Return (X, Y) of the center of cell containing provided text 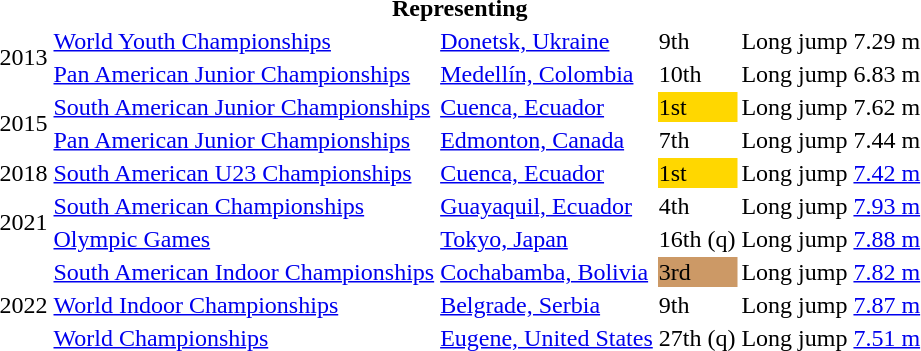
7th (697, 140)
Belgrade, Serbia (547, 305)
Edmonton, Canada (547, 140)
South American U23 Championships (244, 173)
Cochabamba, Bolivia (547, 272)
Olympic Games (244, 239)
Medellín, Colombia (547, 74)
South American Indoor Championships (244, 272)
3rd (697, 272)
Donetsk, Ukraine (547, 41)
16th (q) (697, 239)
South American Junior Championships (244, 107)
10th (697, 74)
Guayaquil, Ecuador (547, 206)
World Indoor Championships (244, 305)
4th (697, 206)
World Youth Championships (244, 41)
Tokyo, Japan (547, 239)
South American Championships (244, 206)
